Capture the cell that displays the provided text and extract its [X, Y] central coordinate. 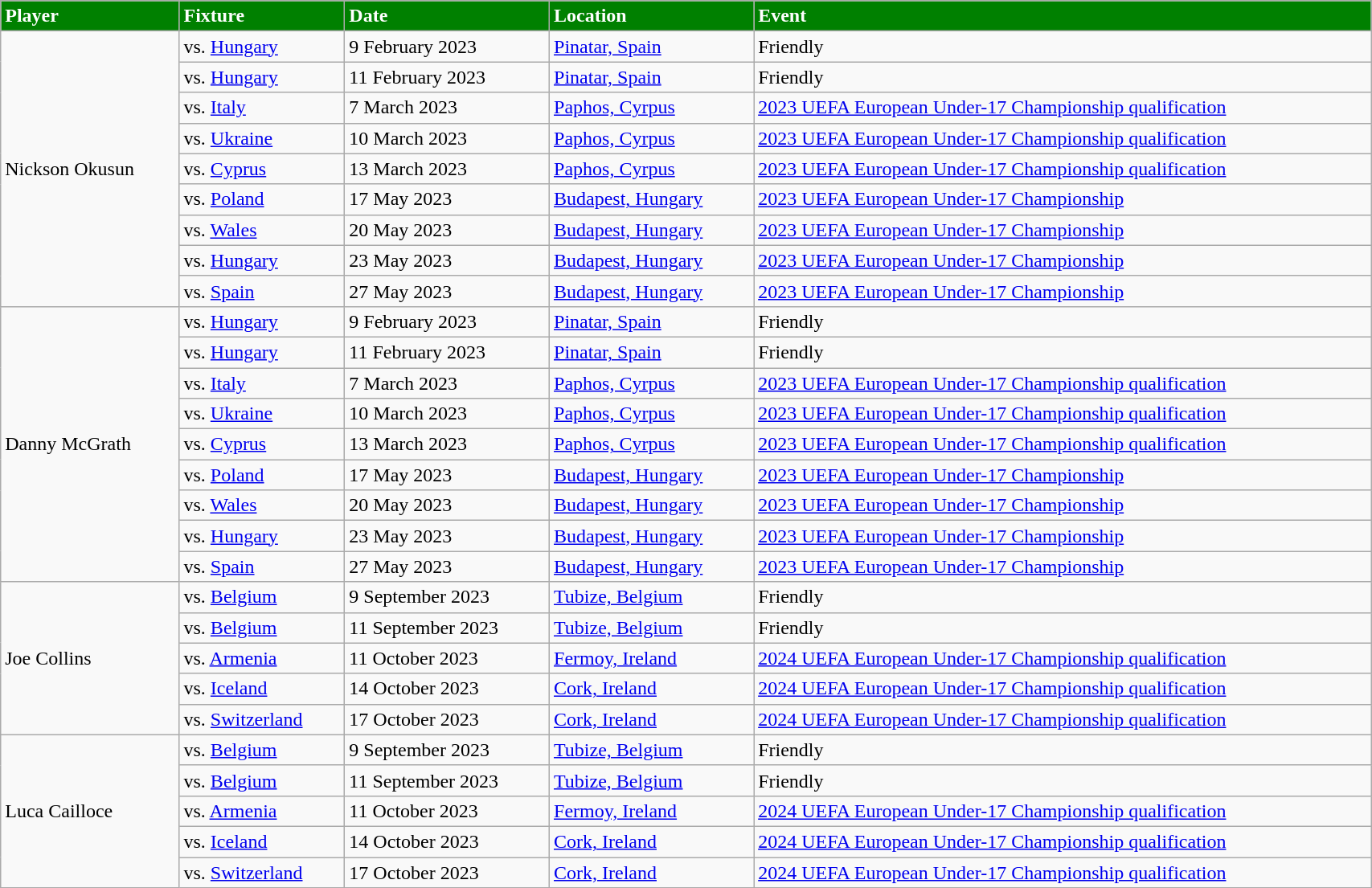
Location [652, 16]
Luca Cailloce [90, 811]
Fixture [262, 16]
Player [90, 16]
Nickson Okusun [90, 169]
Danny McGrath [90, 444]
Date [447, 16]
Event [1063, 16]
Joe Collins [90, 658]
